Locate the cell with the specified text and output its (X, Y) center coordinate. 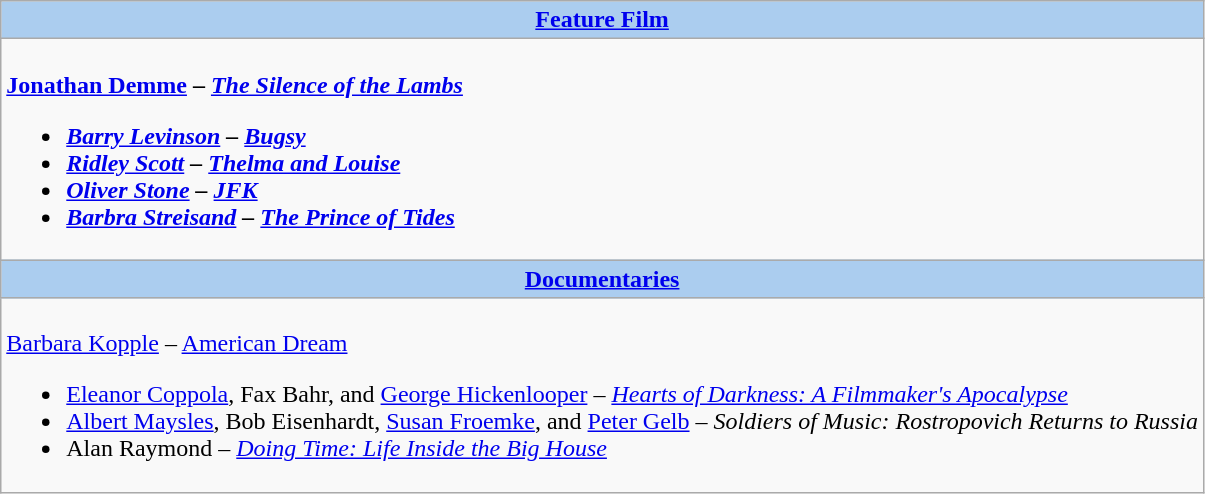
Feature Film (602, 20)
Documentaries (602, 279)
